Scan for the cell matching the given text and deliver its (X, Y) coordinate at center. 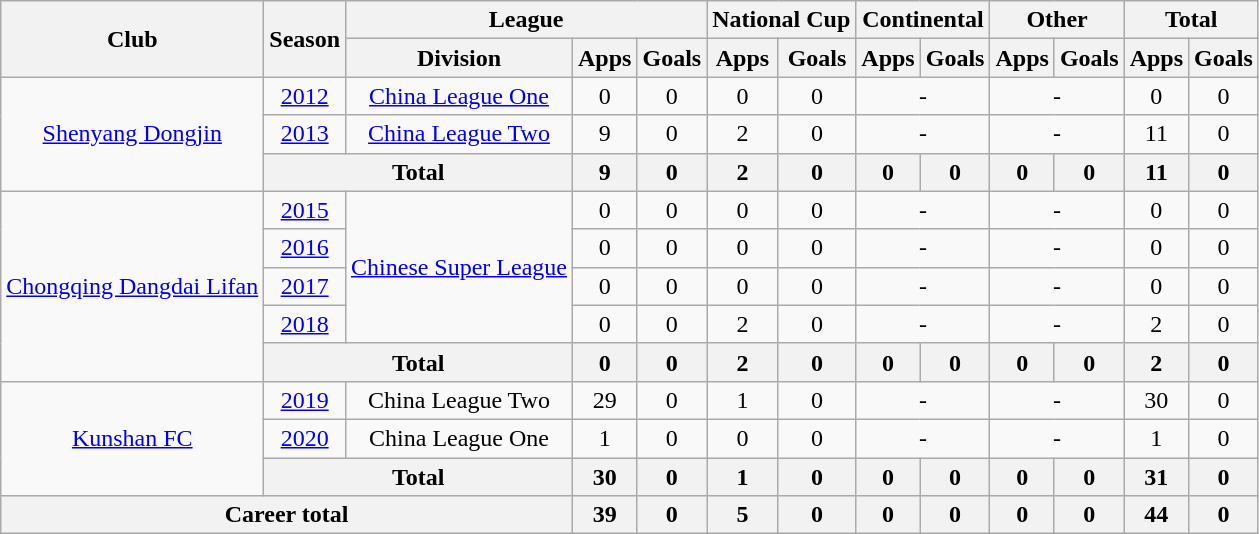
League (526, 20)
5 (743, 515)
Career total (287, 515)
2012 (305, 96)
Season (305, 39)
44 (1156, 515)
Chinese Super League (460, 267)
2018 (305, 324)
Chongqing Dangdai Lifan (132, 286)
39 (605, 515)
Other (1057, 20)
Division (460, 58)
National Cup (782, 20)
2015 (305, 210)
2013 (305, 134)
2020 (305, 438)
31 (1156, 477)
Continental (923, 20)
Kunshan FC (132, 438)
Club (132, 39)
2016 (305, 248)
2017 (305, 286)
Shenyang Dongjin (132, 134)
29 (605, 400)
2019 (305, 400)
